For the text-containing cell, return its midpoint in [X, Y] coordinate format. 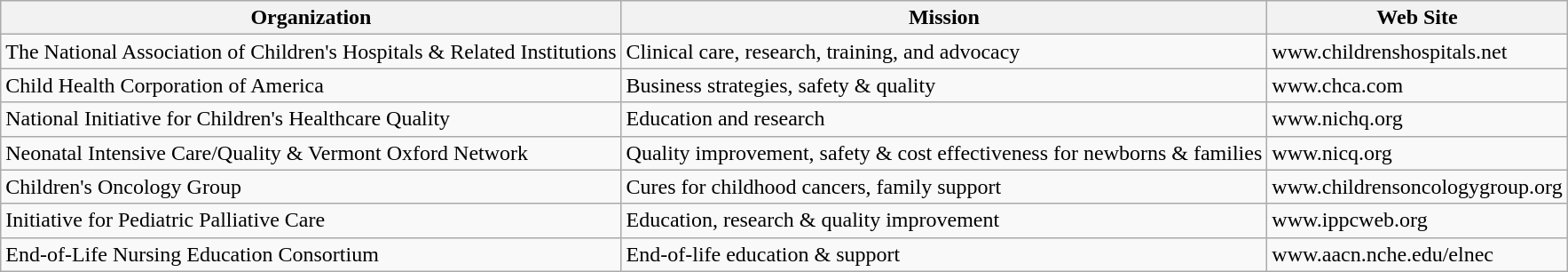
Web Site [1417, 18]
Quality improvement, safety & cost effectiveness for newborns & families [944, 153]
www.childrenshospitals.net [1417, 52]
Neonatal Intensive Care/Quality & Vermont Oxford Network [311, 153]
Initiative for Pediatric Palliative Care [311, 220]
Education and research [944, 119]
End-of-life education & support [944, 254]
Business strategies, safety & quality [944, 85]
Children's Oncology Group [311, 187]
Mission [944, 18]
Child Health Corporation of America [311, 85]
www.nichq.org [1417, 119]
www.nicq.org [1417, 153]
Organization [311, 18]
The National Association of Children's Hospitals & Related Institutions [311, 52]
Education, research & quality improvement [944, 220]
www.chca.com [1417, 85]
www.ippcweb.org [1417, 220]
End-of-Life Nursing Education Consortium [311, 254]
Clinical care, research, training, and advocacy [944, 52]
www.aacn.nche.edu/elnec [1417, 254]
www.childrensoncologygroup.org [1417, 187]
Cures for childhood cancers, family support [944, 187]
National Initiative for Children's Healthcare Quality [311, 119]
